For the text-containing cell, return its midpoint in [X, Y] coordinate format. 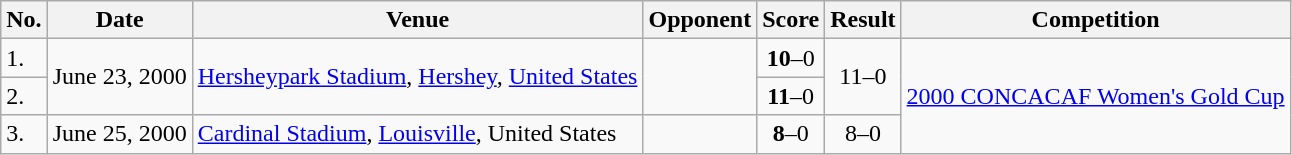
Cardinal Stadium, Louisville, United States [418, 134]
Opponent [700, 20]
Competition [1096, 20]
Result [863, 20]
Venue [418, 20]
June 25, 2000 [120, 134]
Date [120, 20]
Score [791, 20]
1. [24, 58]
2. [24, 96]
June 23, 2000 [120, 77]
No. [24, 20]
10–0 [791, 58]
Hersheypark Stadium, Hershey, United States [418, 77]
2000 CONCACAF Women's Gold Cup [1096, 96]
3. [24, 134]
